Output the [X, Y] coordinate of the center of the cell containing the given text.  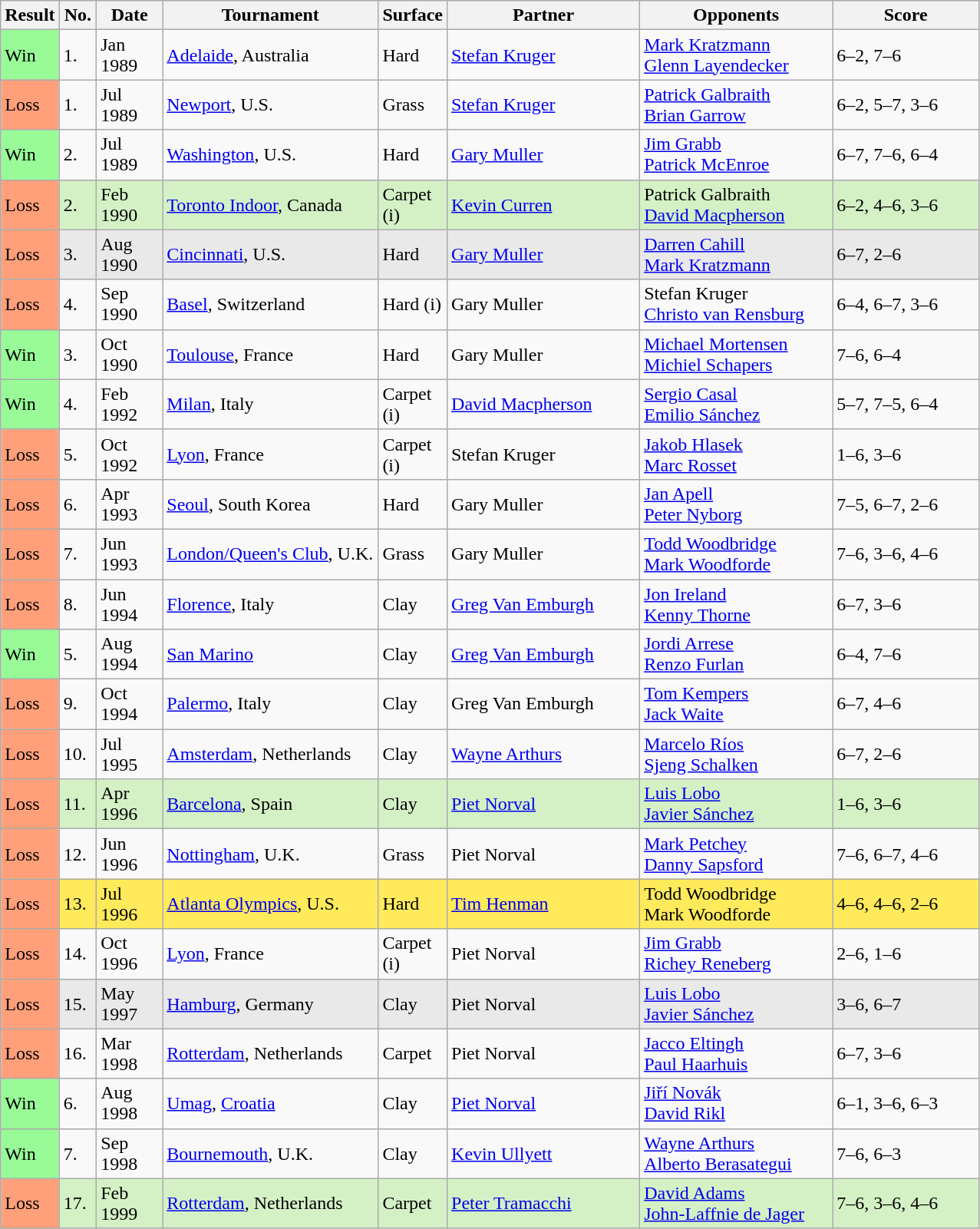
Jordi Arrese Renzo Furlan [737, 654]
Florence, Italy [270, 603]
Kevin Curren [543, 204]
6–2, 5–7, 3–6 [906, 104]
Tom Kempers Jack Waite [737, 705]
11. [78, 804]
3–6, 6–7 [906, 1004]
6–1, 3–6, 6–3 [906, 1104]
Sergio Casal Emilio Sánchez [737, 404]
6–7, 7–6, 6–4 [906, 155]
4–6, 4–6, 2–6 [906, 904]
Jim Grabb Richey Reneberg [737, 953]
Basel, Switzerland [270, 304]
Feb 1999 [130, 1204]
Score [906, 15]
Jakob Hlasek Marc Rosset [737, 454]
Bournemouth, U.K. [270, 1153]
Milan, Italy [270, 404]
Feb 1992 [130, 404]
Jun 1994 [130, 603]
Oct 1990 [130, 355]
15. [78, 1004]
Jul 1996 [130, 904]
Oct 1994 [130, 705]
Jan 1989 [130, 55]
Palermo, Italy [270, 705]
Tournament [270, 15]
May 1997 [130, 1004]
14. [78, 953]
Marcelo Ríos Sjeng Schalken [737, 754]
Newport, U.S. [270, 104]
Darren Cahill Mark Kratzmann [737, 255]
7–6, 6–3 [906, 1153]
Sep 1990 [130, 304]
Wayne Arthurs [543, 754]
Apr 1993 [130, 504]
Aug 1990 [130, 255]
Hard (i) [413, 304]
Oct 1992 [130, 454]
Jon Ireland Kenny Thorne [737, 603]
Peter Tramacchi [543, 1204]
6–2, 7–6 [906, 55]
10. [78, 754]
Hamburg, Germany [270, 1004]
5–7, 7–5, 6–4 [906, 404]
Patrick Galbraith Brian Garrow [737, 104]
13. [78, 904]
Patrick Galbraith David Macpherson [737, 204]
Nottingham, U.K. [270, 854]
8. [78, 603]
6–4, 6–7, 3–6 [906, 304]
Jan Apell Peter Nyborg [737, 504]
Oct 1996 [130, 953]
17. [78, 1204]
Jim Grabb Patrick McEnroe [737, 155]
Atlanta Olympics, U.S. [270, 904]
Jiří Novák David Rikl [737, 1104]
Kevin Ullyett [543, 1153]
Jun 1996 [130, 854]
Cincinnati, U.S. [270, 255]
Amsterdam, Netherlands [270, 754]
7–5, 6–7, 2–6 [906, 504]
Feb 1990 [130, 204]
Mark Petchey Danny Sapsford [737, 854]
Adelaide, Australia [270, 55]
Barcelona, Spain [270, 804]
Mark Kratzmann Glenn Layendecker [737, 55]
London/Queen's Club, U.K. [270, 554]
Jul 1995 [130, 754]
Washington, U.S. [270, 155]
Jun 1993 [130, 554]
Toronto Indoor, Canada [270, 204]
16. [78, 1053]
San Marino [270, 654]
Surface [413, 15]
Seoul, South Korea [270, 504]
9. [78, 705]
Jacco Eltingh Paul Haarhuis [737, 1053]
Result [30, 15]
6–2, 4–6, 3–6 [906, 204]
6–4, 7–6 [906, 654]
Toulouse, France [270, 355]
Stefan Kruger Christo van Rensburg [737, 304]
Umag, Croatia [270, 1104]
Wayne Arthurs Alberto Berasategui [737, 1153]
Partner [543, 15]
12. [78, 854]
Aug 1998 [130, 1104]
Mar 1998 [130, 1053]
Apr 1996 [130, 804]
Tim Henman [543, 904]
David Adams John-Laffnie de Jager [737, 1204]
7–6, 6–7, 4–6 [906, 854]
Opponents [737, 15]
Michael Mortensen Michiel Schapers [737, 355]
No. [78, 15]
David Macpherson [543, 404]
Date [130, 15]
Sep 1998 [130, 1153]
2–6, 1–6 [906, 953]
Aug 1994 [130, 654]
6–7, 4–6 [906, 705]
7–6, 6–4 [906, 355]
